Find where the given text appears and provide that cell's center as [x, y] coordinate. 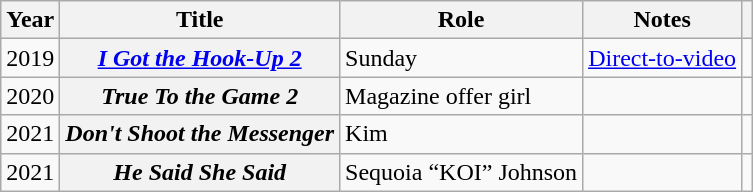
Kim [462, 134]
Sequoia “KOI” Johnson [462, 172]
Role [462, 20]
Notes [662, 20]
Sunday [462, 58]
Direct-to-video [662, 58]
Don't Shoot the Messenger [200, 134]
Year [30, 20]
Magazine offer girl [462, 96]
2019 [30, 58]
True To the Game 2 [200, 96]
2020 [30, 96]
I Got the Hook-Up 2 [200, 58]
Title [200, 20]
He Said She Said [200, 172]
